Capture the cell that displays the provided text and extract its (X, Y) central coordinate. 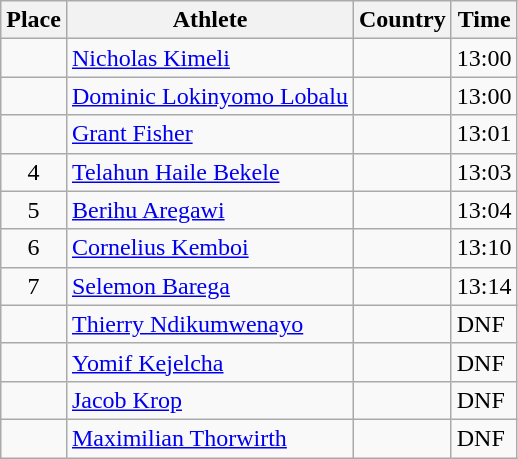
Time (484, 20)
Country (402, 20)
Place (34, 20)
13:14 (484, 286)
13:10 (484, 248)
Nicholas Kimeli (210, 58)
Jacob Krop (210, 400)
7 (34, 286)
Selemon Barega (210, 286)
13:04 (484, 210)
4 (34, 172)
Yomif Kejelcha (210, 362)
Berihu Aregawi (210, 210)
5 (34, 210)
Cornelius Kemboi (210, 248)
Maximilian Thorwirth (210, 438)
13:01 (484, 134)
Thierry Ndikumwenayo (210, 324)
Grant Fisher (210, 134)
13:03 (484, 172)
Dominic Lokinyomo Lobalu (210, 96)
Athlete (210, 20)
Telahun Haile Bekele (210, 172)
6 (34, 248)
